Find where the given text appears and provide that cell's center as (x, y) coordinate. 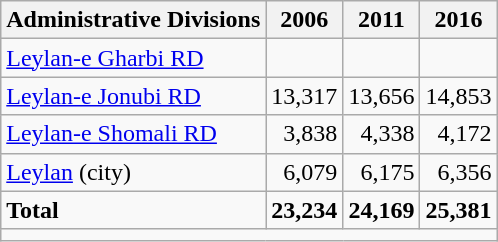
2006 (304, 20)
2011 (382, 20)
6,175 (382, 172)
6,079 (304, 172)
Leylan-e Shomali RD (134, 134)
Leylan-e Jonubi RD (134, 96)
14,853 (458, 96)
Leylan-e Gharbi RD (134, 58)
4,338 (382, 134)
24,169 (382, 210)
25,381 (458, 210)
4,172 (458, 134)
13,656 (382, 96)
Leylan (city) (134, 172)
2016 (458, 20)
13,317 (304, 96)
6,356 (458, 172)
Total (134, 210)
3,838 (304, 134)
Administrative Divisions (134, 20)
23,234 (304, 210)
